Pinpoint the cell where the given text exists, returning its (x, y) midpoint coordinate. 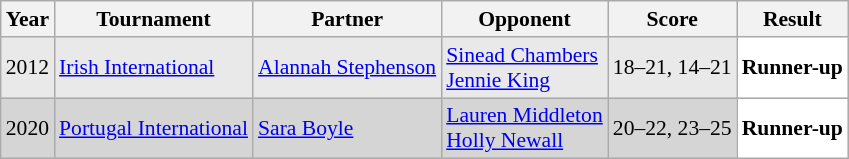
Tournament (154, 19)
2012 (28, 68)
Sinead Chambers Jennie King (524, 68)
Score (672, 19)
Irish International (154, 68)
Alannah Stephenson (347, 68)
Result (792, 19)
20–22, 23–25 (672, 128)
18–21, 14–21 (672, 68)
Opponent (524, 19)
Partner (347, 19)
Year (28, 19)
Sara Boyle (347, 128)
Portugal International (154, 128)
2020 (28, 128)
Lauren Middleton Holly Newall (524, 128)
